Return (x, y) of the center of cell containing provided text 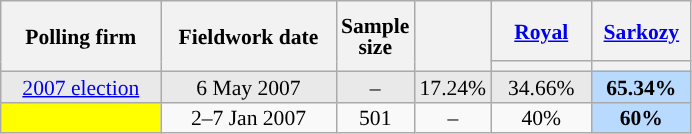
501 (375, 118)
Royal (541, 31)
Fieldwork date (248, 36)
2007 election (81, 86)
60% (641, 118)
Polling firm (81, 36)
Sarkozy (641, 31)
Samplesize (375, 36)
17.24% (452, 86)
65.34% (641, 86)
34.66% (541, 86)
6 May 2007 (248, 86)
2–7 Jan 2007 (248, 118)
40% (541, 118)
